Locate the cell with the specified text and output its [x, y] center coordinate. 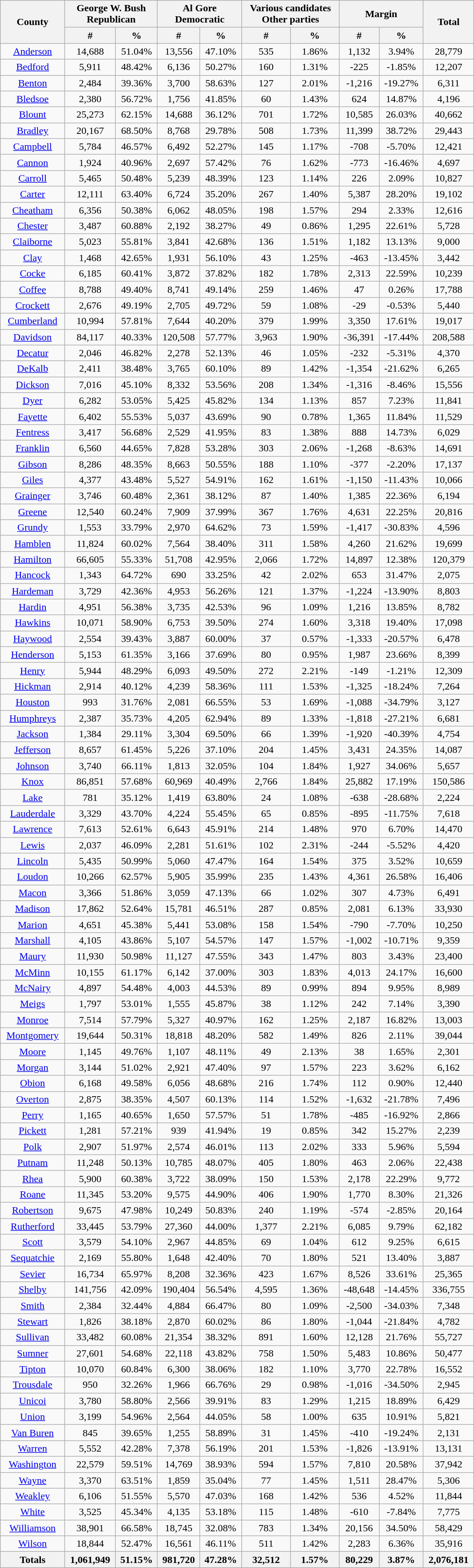
52.47% [137, 1544]
84,117 [90, 337]
1.86% [315, 51]
-1,818 [359, 718]
McNairy [33, 988]
150 [266, 1178]
-149 [359, 670]
-377 [359, 464]
5,905 [178, 877]
55.53% [137, 416]
-1,150 [359, 480]
Sevier [33, 1274]
16,561 [178, 1544]
37.10% [221, 750]
40.65% [137, 1115]
2.09% [401, 178]
8,803 [449, 591]
12,128 [359, 1337]
3,487 [90, 226]
46.11% [221, 1544]
96 [266, 607]
38.06% [221, 1369]
-244 [359, 845]
58.89% [221, 1432]
582 [266, 1036]
65.97% [137, 1274]
19,102 [449, 194]
39.50% [221, 623]
950 [90, 1385]
Lawrence [33, 829]
Roane [33, 1194]
62,182 [449, 1226]
62.15% [137, 115]
2,046 [90, 353]
7,016 [90, 385]
993 [90, 702]
-2.85% [401, 1210]
5,784 [90, 146]
11,399 [359, 131]
43.86% [137, 940]
65 [266, 813]
3,390 [449, 1004]
-13.91% [401, 1448]
49.76% [137, 1052]
1.39% [315, 734]
-21.62% [401, 369]
18,818 [178, 1036]
56.54% [221, 1290]
5,060 [178, 861]
4,420 [449, 845]
120,508 [178, 337]
29 [266, 1385]
136 [266, 242]
60.08% [137, 1337]
2,361 [178, 496]
-13.90% [401, 591]
20,156 [359, 1528]
0.98% [315, 1385]
32.26% [137, 1385]
690 [178, 575]
223 [359, 1067]
1.33% [315, 718]
894 [359, 988]
Cheatham [33, 210]
51.04% [137, 51]
47.98% [137, 1210]
2.11% [401, 1036]
8,741 [178, 289]
2,921 [178, 1067]
-410 [359, 1432]
1.05% [315, 353]
Henderson [33, 654]
1,215 [359, 1401]
333 [359, 1147]
216 [266, 1083]
3,199 [90, 1417]
53.79% [137, 1226]
50.31% [137, 1036]
857 [359, 400]
Hardin [33, 607]
46.82% [137, 353]
-14.45% [401, 1290]
783 [266, 1528]
781 [90, 798]
1,377 [266, 1226]
1,132 [359, 51]
39.43% [137, 639]
336,755 [449, 1290]
4,260 [359, 544]
Al GoreDemocratic [200, 14]
8,208 [178, 1274]
Putnam [33, 1163]
60.24% [137, 512]
3,770 [359, 1369]
10,266 [90, 877]
McMinn [33, 972]
31.76% [137, 702]
Gibson [33, 464]
4,370 [449, 353]
50.99% [137, 861]
-34.50% [401, 1385]
6,311 [449, 83]
-773 [359, 162]
38.09% [221, 1178]
6,429 [449, 1401]
44.85% [221, 1242]
-19.27% [401, 83]
-0.53% [401, 305]
14,470 [449, 829]
26.03% [401, 115]
38.48% [137, 369]
Various candidatesOther parties [290, 14]
-27.21% [401, 718]
10,827 [449, 178]
51.97% [137, 1147]
294 [359, 210]
7,613 [90, 829]
1.38% [315, 432]
37 [266, 639]
-11.75% [401, 813]
6,681 [449, 718]
Dickson [33, 385]
1.02% [315, 893]
Bradley [33, 131]
Sumner [33, 1353]
16,600 [449, 972]
49.19% [137, 305]
Unicoi [33, 1401]
57.21% [137, 1131]
4,631 [359, 512]
-1.21% [401, 670]
11,824 [90, 544]
888 [359, 432]
Crockett [33, 305]
15.27% [401, 1131]
5,821 [449, 1417]
6,093 [178, 670]
58.80% [137, 1401]
32,512 [266, 1560]
49.50% [221, 670]
-638 [359, 798]
15,556 [449, 385]
Trousdale [33, 1385]
14,087 [449, 750]
61.17% [137, 972]
43.48% [137, 480]
6,478 [449, 639]
58 [266, 1417]
6,056 [178, 1083]
5,441 [178, 924]
Knox [33, 782]
5,483 [359, 1353]
42.65% [137, 258]
3,329 [90, 813]
535 [266, 51]
274 [266, 623]
50.27% [221, 67]
39.91% [221, 1401]
Totals [33, 1560]
18.89% [401, 1401]
76 [266, 162]
5,107 [178, 940]
2,907 [90, 1147]
1.13% [315, 400]
28.47% [401, 1480]
5,465 [90, 178]
Monroe [33, 1020]
-232 [359, 353]
51.15% [137, 1560]
24.35% [401, 750]
19 [266, 1131]
2,281 [178, 845]
9,772 [449, 1178]
1.52% [315, 1099]
-225 [359, 67]
56.72% [137, 99]
-34.79% [401, 702]
-485 [359, 1115]
3,729 [90, 591]
-1,044 [359, 1321]
0.90% [401, 1083]
3,841 [178, 242]
69.50% [221, 734]
6,356 [90, 210]
120,379 [449, 559]
Humphreys [33, 718]
40.49% [221, 782]
423 [266, 1274]
46.57% [137, 146]
10,155 [90, 972]
Haywood [33, 639]
-17.44% [401, 337]
54.10% [137, 1242]
3,740 [90, 766]
58,429 [449, 1528]
53.05% [137, 400]
31 [266, 1432]
-13.45% [401, 258]
2,875 [90, 1099]
1,859 [178, 1480]
22.36% [401, 496]
2,380 [90, 99]
20.58% [401, 1464]
-8.63% [401, 448]
32.44% [137, 1306]
Claiborne [33, 242]
2,411 [90, 369]
3,746 [90, 496]
66.11% [137, 766]
54.68% [137, 1353]
21,354 [178, 1337]
-16.92% [401, 1115]
3.62% [401, 1067]
6,168 [90, 1083]
2,914 [90, 686]
1.50% [315, 1353]
34.50% [401, 1528]
45.34% [137, 1512]
13.13% [401, 242]
61.35% [137, 654]
1.99% [315, 321]
5,944 [90, 670]
Marion [33, 924]
508 [266, 131]
-8.46% [401, 385]
43.82% [221, 1353]
1,987 [359, 654]
6,185 [90, 274]
-1,016 [359, 1385]
102 [266, 845]
-18.24% [401, 686]
5,023 [90, 242]
2,564 [178, 1417]
48.05% [221, 210]
-1,632 [359, 1099]
41.85% [221, 99]
5,911 [90, 67]
1,216 [359, 607]
53.18% [221, 1512]
-1,002 [359, 940]
Chester [33, 226]
57.42% [221, 162]
33,930 [449, 909]
9,675 [90, 1210]
70 [266, 1258]
46.01% [221, 1147]
31.47% [401, 575]
5,594 [449, 1147]
47.10% [221, 51]
5,153 [90, 654]
168 [266, 1496]
1,927 [359, 766]
58.63% [221, 83]
1,826 [90, 1321]
6,265 [449, 369]
42.95% [221, 559]
845 [90, 1432]
4,205 [178, 718]
1.69% [315, 702]
17,788 [449, 289]
7,828 [178, 448]
2,066 [266, 559]
111 [266, 686]
49.72% [221, 305]
1.73% [315, 131]
17.61% [401, 321]
59.51% [137, 1464]
1,648 [178, 1258]
Obion [33, 1083]
38.35% [137, 1099]
235 [266, 877]
3,579 [90, 1242]
Lauderdale [33, 813]
3,127 [449, 702]
28,779 [449, 51]
4,003 [178, 988]
50.98% [137, 956]
3.87% [401, 1560]
2,301 [449, 1052]
5,327 [178, 1020]
14,691 [449, 448]
53.56% [221, 385]
48.42% [137, 67]
29.11% [137, 734]
19,699 [449, 544]
Grainger [33, 496]
50.55% [221, 464]
33.25% [221, 575]
2.13% [315, 1052]
134 [266, 400]
86,851 [90, 782]
6.13% [401, 909]
Lincoln [33, 861]
12,440 [449, 1083]
8,989 [449, 988]
7.23% [401, 400]
343 [266, 956]
13.40% [401, 1258]
Grundy [33, 528]
66.55% [221, 702]
-28.68% [401, 798]
11,127 [178, 956]
Margin [381, 14]
16,734 [90, 1274]
12,421 [449, 146]
1,813 [178, 766]
County [33, 22]
36.12% [221, 115]
60.41% [137, 274]
40.96% [137, 162]
10,585 [359, 115]
4,951 [90, 607]
12.38% [401, 559]
Greene [33, 512]
Cumberland [33, 321]
50.13% [137, 1163]
6.36% [401, 1544]
48.39% [221, 178]
22.25% [401, 512]
624 [359, 99]
4,239 [178, 686]
Total [449, 22]
7,496 [449, 1099]
42 [266, 575]
311 [266, 544]
27,360 [178, 1226]
7,264 [449, 686]
54.57% [221, 940]
16,406 [449, 877]
11,345 [90, 1194]
1.04% [315, 1242]
37.00% [221, 972]
10,070 [90, 1369]
405 [266, 1163]
55.81% [137, 242]
150,586 [449, 782]
47 [359, 289]
11,930 [90, 956]
2,387 [90, 718]
9,000 [449, 242]
35.12% [137, 798]
90 [266, 416]
Macon [33, 893]
-5.52% [401, 845]
39.65% [137, 1432]
15,781 [178, 909]
63.80% [221, 798]
5,387 [359, 194]
3,417 [90, 432]
5,435 [90, 861]
2,169 [90, 1258]
7,378 [178, 1448]
-36,391 [359, 337]
11,529 [449, 416]
12,111 [90, 194]
240 [266, 1210]
51.61% [221, 845]
-5.70% [401, 146]
14.73% [401, 432]
6,643 [178, 829]
1.76% [315, 512]
51.02% [137, 1067]
2,554 [90, 639]
43.70% [137, 813]
127 [266, 83]
653 [359, 575]
47.40% [221, 1067]
521 [359, 1258]
158 [266, 924]
-10.71% [401, 940]
3,442 [449, 258]
45.87% [221, 1004]
2,970 [178, 528]
Morgan [33, 1067]
536 [359, 1496]
46.09% [137, 845]
5,306 [449, 1480]
24.17% [401, 972]
2,076,181 [449, 1560]
6,029 [449, 432]
2,178 [359, 1178]
7,618 [449, 813]
14.87% [401, 99]
3,166 [178, 654]
48.29% [137, 670]
Hardeman [33, 591]
10.86% [401, 1353]
758 [266, 1353]
49.40% [137, 289]
Scott [33, 1242]
259 [266, 289]
61.45% [137, 750]
1,295 [359, 226]
53.28% [221, 448]
2,566 [178, 1401]
1.62% [315, 162]
5,900 [90, 1178]
60.13% [221, 1099]
2,313 [359, 274]
4.73% [401, 893]
37,942 [449, 1464]
Washington [33, 1464]
Stewart [33, 1321]
-29 [359, 305]
48.20% [221, 1036]
6,062 [178, 210]
29,443 [449, 131]
123 [266, 178]
701 [266, 115]
5,570 [178, 1496]
48.35% [137, 464]
16.82% [401, 1020]
3,735 [178, 607]
1,924 [90, 162]
Henry [33, 670]
Blount [33, 115]
11,844 [449, 1496]
29.78% [221, 131]
Overton [33, 1099]
25,365 [449, 1274]
33.79% [137, 528]
9.95% [401, 988]
7,909 [178, 512]
1,553 [90, 528]
145 [266, 146]
8,332 [178, 385]
1.65% [401, 1052]
1,966 [178, 1385]
35.04% [221, 1480]
Robertson [33, 1210]
Cocke [33, 274]
22.61% [401, 226]
60.10% [221, 369]
7,810 [359, 1464]
307 [359, 893]
19.40% [401, 623]
38,901 [90, 1528]
Campbell [33, 146]
2,239 [449, 1131]
38.27% [221, 226]
66.47% [221, 1306]
Houston [33, 702]
60.38% [137, 1178]
25,273 [90, 115]
8,526 [359, 1274]
Marshall [33, 940]
1,343 [90, 575]
7,514 [90, 1020]
4,884 [178, 1306]
White [33, 1512]
Anderson [33, 51]
47.28% [221, 1560]
32.36% [221, 1274]
52.61% [137, 829]
Rutherford [33, 1226]
1,770 [359, 1194]
-1,354 [359, 369]
45.38% [137, 924]
1,061,949 [90, 1560]
267 [266, 194]
8,768 [178, 131]
46.51% [221, 909]
Polk [33, 1147]
141,756 [90, 1290]
1,511 [359, 1480]
47.55% [221, 956]
3,765 [178, 369]
86 [266, 1321]
77 [266, 1480]
54.91% [221, 480]
51 [266, 1115]
4,697 [449, 162]
38.93% [221, 1464]
4,651 [90, 924]
11,248 [90, 1163]
22.59% [401, 274]
32.08% [221, 1528]
190,404 [178, 1290]
1,650 [178, 1115]
970 [359, 829]
635 [359, 1417]
4,782 [449, 1321]
-1,316 [359, 385]
57.77% [221, 337]
11.84% [401, 416]
18,745 [178, 1528]
Bledsoe [33, 99]
0.95% [315, 654]
9.79% [401, 1226]
112 [359, 1083]
-20.57% [401, 639]
226 [359, 178]
44.90% [221, 1194]
20,164 [449, 1210]
21.76% [401, 1337]
1.31% [315, 67]
1,468 [90, 258]
Wayne [33, 1480]
2,075 [449, 575]
54.48% [137, 988]
-1,325 [359, 686]
22,118 [178, 1353]
1,365 [359, 416]
12,207 [449, 67]
10,659 [449, 861]
45.91% [221, 829]
3,525 [90, 1512]
17,862 [90, 909]
6,491 [449, 893]
33,445 [90, 1226]
41.94% [221, 1131]
33.61% [401, 1274]
981,720 [178, 1560]
104 [266, 766]
48.68% [221, 1083]
1,255 [178, 1432]
38.72% [401, 131]
Moore [33, 1052]
60.84% [137, 1369]
10,239 [449, 274]
2,529 [178, 432]
3,431 [359, 750]
97 [266, 1067]
Jackson [33, 734]
32.05% [221, 766]
47.13% [221, 893]
1.67% [315, 1274]
1.37% [315, 591]
204 [266, 750]
13,003 [449, 1020]
58.36% [221, 686]
4,135 [178, 1512]
60.48% [137, 496]
3,059 [178, 893]
40.20% [221, 321]
1,756 [178, 99]
8,399 [449, 654]
George W. BushRepublican [111, 14]
198 [266, 210]
Decatur [33, 353]
2,676 [90, 305]
1,385 [359, 496]
62.57% [137, 877]
6,142 [178, 972]
0.86% [315, 226]
50.48% [137, 178]
Warren [33, 1448]
4.52% [401, 1496]
6,162 [449, 1067]
13,556 [178, 51]
39.36% [137, 83]
6,402 [90, 416]
42.09% [137, 1290]
113 [266, 1147]
1.51% [315, 242]
47.03% [221, 1496]
1,797 [90, 1004]
46 [266, 353]
121 [266, 591]
6.70% [401, 829]
-34.03% [401, 1306]
3,144 [90, 1067]
3,872 [178, 274]
55.80% [137, 1258]
4,507 [178, 1099]
60 [266, 99]
17,098 [449, 623]
4,224 [178, 813]
39,044 [449, 1036]
1.61% [315, 480]
Cannon [33, 162]
58.90% [137, 623]
Johnson [33, 766]
87 [266, 496]
-610 [359, 1512]
6,194 [449, 496]
64.62% [221, 528]
55,727 [449, 1337]
5,552 [90, 1448]
6,300 [178, 1369]
40,662 [449, 115]
1,931 [178, 258]
12,616 [449, 210]
6,560 [90, 448]
Clay [33, 258]
201 [266, 1448]
60,969 [178, 782]
-1,216 [359, 83]
2,766 [266, 782]
10,785 [178, 1163]
-7.70% [401, 924]
1.59% [315, 528]
Franklin [33, 448]
Hawkins [33, 623]
208 [266, 385]
51.55% [137, 1496]
55.45% [221, 813]
34.06% [401, 766]
612 [359, 1242]
10,249 [178, 1210]
53 [266, 702]
-2.20% [401, 464]
2,283 [359, 1544]
5,440 [449, 305]
57.68% [137, 782]
-1.85% [401, 67]
25,882 [359, 782]
38.12% [221, 496]
0.78% [315, 416]
114 [266, 1099]
-40.39% [401, 734]
48.11% [221, 1052]
8.30% [401, 1194]
22,579 [90, 1464]
44.53% [221, 988]
2,384 [90, 1306]
17.19% [401, 782]
2,192 [178, 226]
17,137 [449, 464]
-1,088 [359, 702]
Hamblen [33, 544]
DeKalb [33, 369]
47.47% [221, 861]
8,788 [90, 289]
1,555 [178, 1004]
1,281 [90, 1131]
Sequatchie [33, 1258]
Bedford [33, 67]
53.01% [137, 1004]
406 [266, 1194]
Pickett [33, 1131]
3,370 [90, 1480]
56.10% [221, 258]
20,816 [449, 512]
Madison [33, 909]
3.52% [401, 861]
2.33% [401, 210]
37.69% [221, 654]
57.57% [221, 1115]
Hamilton [33, 559]
13.85% [401, 607]
1.29% [315, 1401]
48.07% [221, 1163]
-1,920 [359, 734]
69 [266, 1242]
42.28% [137, 1448]
21,326 [449, 1194]
28.20% [401, 194]
Perry [33, 1115]
2,037 [90, 845]
10,071 [90, 623]
Giles [33, 480]
1.74% [315, 1083]
379 [266, 321]
-1,333 [359, 639]
Smith [33, 1306]
Carter [33, 194]
4,897 [90, 988]
2,484 [90, 83]
55.33% [137, 559]
0.99% [315, 988]
56.68% [137, 432]
35,916 [449, 1544]
6,724 [178, 194]
Lewis [33, 845]
4,196 [449, 99]
Carroll [33, 178]
4,754 [449, 734]
40.33% [137, 337]
Maury [33, 956]
45.82% [221, 400]
53.20% [137, 1194]
Jefferson [33, 750]
19,644 [90, 1036]
-574 [359, 1210]
0.57% [315, 639]
164 [266, 861]
66,605 [90, 559]
Davidson [33, 337]
-1,417 [359, 528]
-21.84% [401, 1321]
7,564 [178, 544]
19,017 [449, 321]
5,657 [449, 766]
57.81% [137, 321]
Van Buren [33, 1432]
57.79% [137, 1020]
24 [266, 798]
803 [359, 956]
45.10% [137, 385]
1,182 [359, 242]
1.17% [315, 146]
Coffee [33, 289]
147 [266, 940]
-19.24% [401, 1432]
1.83% [315, 972]
5,425 [178, 400]
Union [33, 1417]
Fayette [33, 416]
41.95% [221, 432]
43.69% [221, 416]
22.29% [401, 1178]
-708 [359, 146]
1,384 [90, 734]
Dyer [33, 400]
3.43% [401, 956]
66.58% [137, 1528]
12,309 [449, 670]
Hancock [33, 575]
60.00% [221, 639]
50,477 [449, 1353]
10,250 [449, 924]
6,106 [90, 1496]
27,601 [90, 1353]
-7.84% [401, 1512]
115 [266, 1512]
Fentress [33, 432]
891 [266, 1337]
63.40% [137, 194]
375 [359, 861]
1,107 [178, 1052]
8,286 [90, 464]
6,282 [90, 400]
Wilson [33, 1544]
463 [359, 1163]
-1,224 [359, 591]
287 [266, 909]
2,705 [178, 305]
1.19% [315, 1210]
-2,500 [359, 1306]
3,780 [90, 1401]
7,775 [449, 1512]
Benton [33, 83]
1.49% [315, 1036]
-1,268 [359, 448]
Williamson [33, 1528]
1,419 [178, 798]
214 [266, 829]
8,663 [178, 464]
38.18% [137, 1321]
16,552 [449, 1369]
13,131 [449, 1448]
1.46% [315, 289]
53.08% [221, 924]
3,350 [359, 321]
9,575 [178, 1194]
6,492 [178, 146]
7.14% [401, 1004]
6,615 [449, 1242]
4,361 [359, 877]
5,728 [449, 226]
4,595 [266, 1290]
342 [359, 1131]
2.31% [315, 845]
44.05% [221, 1417]
2,131 [449, 1432]
14,769 [178, 1464]
2,187 [359, 1020]
511 [266, 1544]
35.73% [137, 718]
3.94% [401, 51]
52.13% [221, 353]
5,239 [178, 178]
594 [266, 1464]
2,870 [178, 1321]
42.36% [137, 591]
1,165 [90, 1115]
49.14% [221, 289]
2,278 [178, 353]
4,596 [449, 528]
5,226 [178, 750]
2,224 [449, 798]
Sullivan [33, 1337]
3,722 [178, 1178]
2.01% [315, 83]
-30.83% [401, 528]
3,366 [90, 893]
56.38% [137, 607]
3,304 [178, 734]
33,482 [90, 1337]
42.68% [221, 242]
12,540 [90, 512]
66.76% [221, 1385]
54.96% [137, 1417]
1.36% [315, 1290]
40.97% [221, 1020]
44.00% [221, 1226]
73 [266, 528]
50.38% [137, 210]
10.91% [401, 1417]
242 [359, 1004]
1.58% [315, 544]
50.83% [221, 1210]
2,945 [449, 1385]
-11.43% [401, 480]
3,318 [359, 623]
-1,826 [359, 1448]
3,700 [178, 83]
23,400 [449, 956]
Shelby [33, 1290]
63.51% [137, 1480]
1.47% [315, 956]
22,438 [449, 1163]
2,697 [178, 162]
10,066 [449, 480]
21.62% [401, 544]
1.14% [315, 178]
Weakley [33, 1496]
2,967 [178, 1242]
49.58% [137, 1083]
35.99% [221, 877]
Lake [33, 798]
44.65% [137, 448]
4,953 [178, 591]
42.53% [221, 607]
37.82% [221, 274]
Montgomery [33, 1036]
64.72% [137, 575]
14,897 [359, 559]
59 [266, 305]
367 [266, 512]
7,644 [178, 321]
1,145 [90, 1052]
4,105 [90, 940]
60.88% [137, 226]
-790 [359, 924]
2,866 [449, 1115]
5,527 [178, 480]
188 [266, 464]
6,136 [178, 67]
80,229 [359, 1560]
51,708 [178, 559]
208,588 [449, 337]
Tipton [33, 1369]
-463 [359, 258]
10,994 [90, 321]
52.27% [221, 146]
9,359 [449, 940]
5,037 [178, 416]
Hickman [33, 686]
18,844 [90, 1544]
20,167 [90, 131]
Loudon [33, 877]
6,085 [359, 1226]
35.20% [221, 194]
826 [359, 1036]
Rhea [33, 1178]
26.58% [401, 877]
160 [266, 67]
272 [266, 670]
0.26% [401, 289]
43 [266, 258]
7,348 [449, 1306]
62.94% [221, 718]
68.50% [137, 131]
51.86% [137, 893]
56.19% [221, 1448]
1.12% [315, 1004]
3,963 [266, 337]
23.66% [401, 654]
4,013 [359, 972]
-5.31% [401, 353]
11,841 [449, 400]
5.96% [401, 1147]
2,574 [178, 1147]
38.32% [221, 1337]
4,377 [90, 480]
56.26% [221, 591]
42.40% [221, 1258]
-16.46% [401, 162]
22.78% [401, 1369]
-21.78% [401, 1099]
40.12% [137, 686]
52.64% [137, 909]
6,753 [178, 623]
8,657 [90, 750]
37.99% [221, 512]
1.00% [315, 1417]
8,782 [449, 607]
38.40% [221, 544]
9.25% [401, 1242]
939 [178, 1131]
-48,648 [359, 1290]
-895 [359, 813]
Meigs [33, 1004]
